Find where the given text appears and provide that cell's center as (x, y) coordinate. 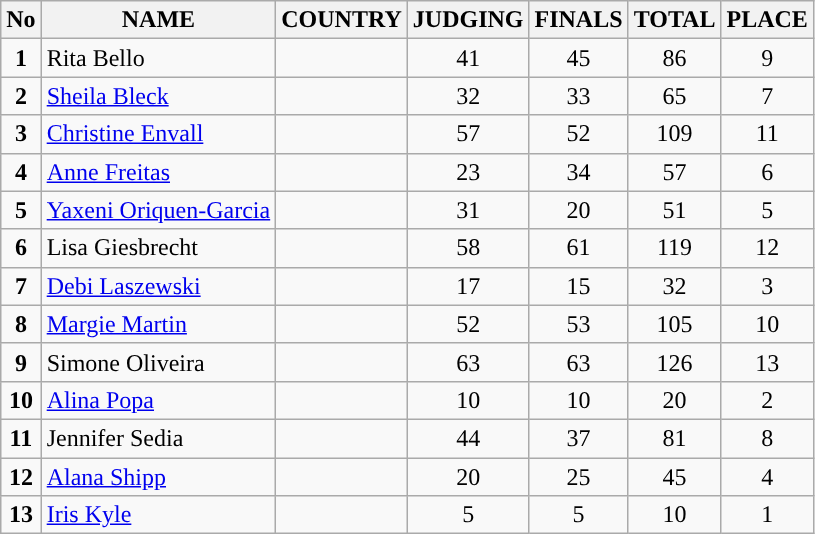
Margie Martin (158, 324)
Alina Popa (158, 400)
COUNTRY (342, 20)
37 (578, 438)
33 (578, 96)
25 (578, 477)
119 (674, 248)
JUDGING (468, 20)
109 (674, 134)
31 (468, 210)
Lisa Giesbrecht (158, 248)
PLACE (767, 20)
53 (578, 324)
Simone Oliveira (158, 362)
105 (674, 324)
No (21, 20)
23 (468, 172)
Rita Bello (158, 58)
65 (674, 96)
15 (578, 286)
34 (578, 172)
Anne Freitas (158, 172)
Jennifer Sedia (158, 438)
17 (468, 286)
Christine Envall (158, 134)
Sheila Bleck (158, 96)
Iris Kyle (158, 515)
51 (674, 210)
TOTAL (674, 20)
FINALS (578, 20)
58 (468, 248)
126 (674, 362)
Debi Laszewski (158, 286)
81 (674, 438)
86 (674, 58)
Yaxeni Oriquen-Garcia (158, 210)
44 (468, 438)
61 (578, 248)
41 (468, 58)
Alana Shipp (158, 477)
NAME (158, 20)
